Identify which cell holds the provided text, then report its [x, y] central coordinate. 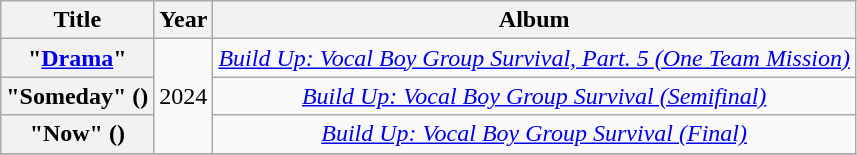
"Someday" () [78, 96]
"Now" () [78, 134]
2024 [184, 96]
"Drama" [78, 58]
Build Up: Vocal Boy Group Survival (Final) [534, 134]
Build Up: Vocal Boy Group Survival, Part. 5 (One Team Mission) [534, 58]
Year [184, 20]
Build Up: Vocal Boy Group Survival (Semifinal) [534, 96]
Album [534, 20]
Title [78, 20]
